Search for the cell housing the specified text and yield its (x, y) center coordinate. 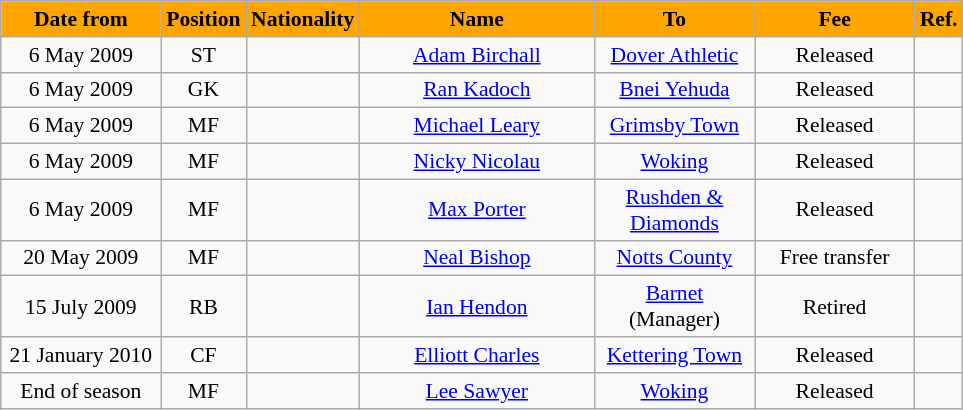
Barnet (Manager) (674, 306)
Adam Birchall (476, 55)
Ian Hendon (476, 306)
Fee (835, 19)
Neal Bishop (476, 258)
Nationality (302, 19)
Ran Kadoch (476, 90)
ST (204, 55)
15 July 2009 (81, 306)
Nicky Nicolau (476, 162)
Ref. (939, 19)
21 January 2010 (81, 355)
GK (204, 90)
CF (204, 355)
Date from (81, 19)
20 May 2009 (81, 258)
Lee Sawyer (476, 391)
End of season (81, 391)
Retired (835, 306)
Position (204, 19)
Max Porter (476, 210)
Bnei Yehuda (674, 90)
Kettering Town (674, 355)
Name (476, 19)
Grimsby Town (674, 126)
Michael Leary (476, 126)
Free transfer (835, 258)
Dover Athletic (674, 55)
Notts County (674, 258)
Elliott Charles (476, 355)
Rushden & Diamonds (674, 210)
To (674, 19)
RB (204, 306)
